Provide the (x, y) coordinate of the cell's center where the given text is located.  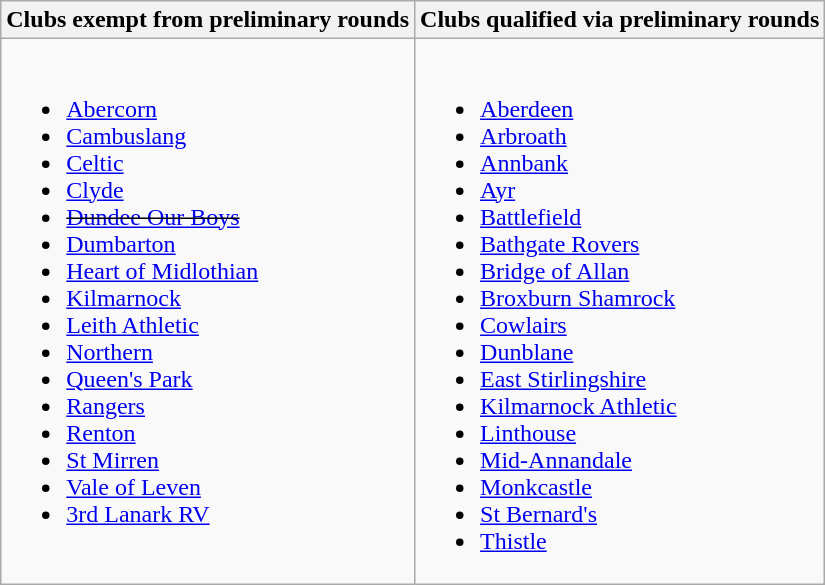
Clubs exempt from preliminary rounds (208, 20)
Clubs qualified via preliminary rounds (620, 20)
